Capture the cell that displays the provided text and extract its [x, y] central coordinate. 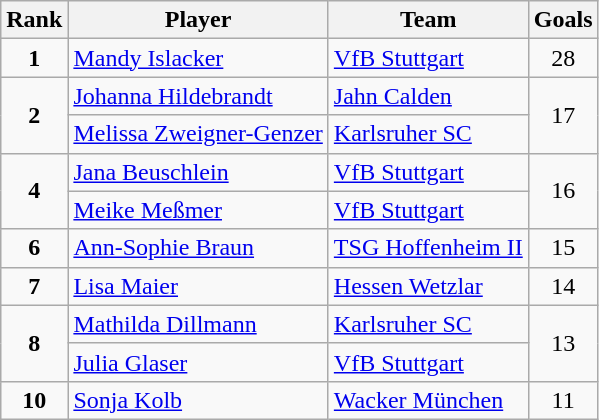
6 [34, 248]
Mandy Islacker [198, 58]
15 [563, 248]
Hessen Wetzlar [428, 286]
Team [428, 20]
Player [198, 20]
4 [34, 191]
10 [34, 400]
Jahn Calden [428, 96]
Ann-Sophie Braun [198, 248]
Wacker München [428, 400]
7 [34, 286]
Sonja Kolb [198, 400]
11 [563, 400]
13 [563, 343]
TSG Hoffenheim II [428, 248]
8 [34, 343]
Lisa Maier [198, 286]
Julia Glaser [198, 362]
14 [563, 286]
Melissa Zweigner-Genzer [198, 134]
Rank [34, 20]
28 [563, 58]
16 [563, 191]
Meike Meßmer [198, 210]
1 [34, 58]
Jana Beuschlein [198, 172]
2 [34, 115]
Mathilda Dillmann [198, 324]
Johanna Hildebrandt [198, 96]
Goals [563, 20]
17 [563, 115]
